Search for the cell housing the specified text and yield its [X, Y] center coordinate. 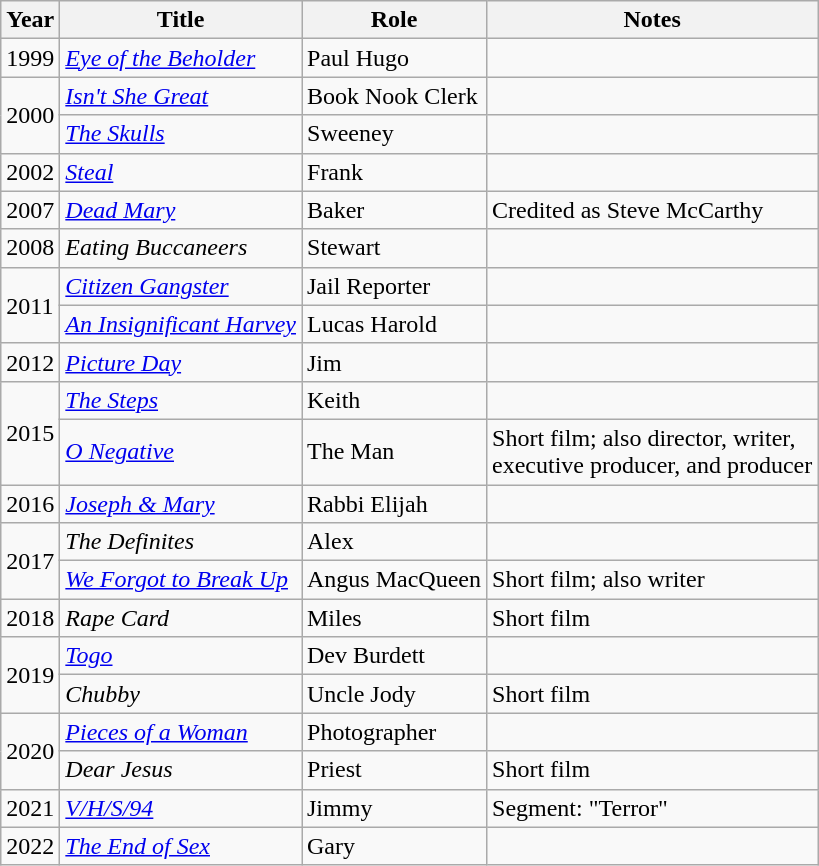
Picture Day [181, 362]
Dev Burdett [394, 656]
Dead Mary [181, 210]
Paul Hugo [394, 58]
Jimmy [394, 808]
Priest [394, 770]
Jim [394, 362]
Citizen Gangster [181, 286]
Angus MacQueen [394, 580]
Steal [181, 172]
The Steps [181, 400]
The Skulls [181, 134]
2011 [30, 305]
Stewart [394, 248]
Uncle Jody [394, 694]
Alex [394, 542]
Sweeney [394, 134]
The Man [394, 452]
Joseph & Mary [181, 503]
1999 [30, 58]
Frank [394, 172]
Eye of the Beholder [181, 58]
Rabbi Elijah [394, 503]
2021 [30, 808]
Book Nook Clerk [394, 96]
Short film; also writer [652, 580]
Gary [394, 846]
Role [394, 20]
We Forgot to Break Up [181, 580]
2016 [30, 503]
Rape Card [181, 618]
2012 [30, 362]
Credited as Steve McCarthy [652, 210]
2008 [30, 248]
Jail Reporter [394, 286]
Baker [394, 210]
Year [30, 20]
Dear Jesus [181, 770]
Notes [652, 20]
2007 [30, 210]
The End of Sex [181, 846]
Segment: "Terror" [652, 808]
Miles [394, 618]
Isn't She Great [181, 96]
Lucas Harold [394, 324]
2017 [30, 561]
Togo [181, 656]
V/H/S/94 [181, 808]
Photographer [394, 732]
Eating Buccaneers [181, 248]
2022 [30, 846]
2015 [30, 432]
An Insignificant Harvey [181, 324]
2018 [30, 618]
Title [181, 20]
Keith [394, 400]
2019 [30, 675]
Pieces of a Woman [181, 732]
Short film; also director, writer,executive producer, and producer [652, 452]
2002 [30, 172]
Chubby [181, 694]
O Negative [181, 452]
2020 [30, 751]
The Definites [181, 542]
2000 [30, 115]
